Detect which cell encompasses the target text, then output its (X, Y) center coordinate. 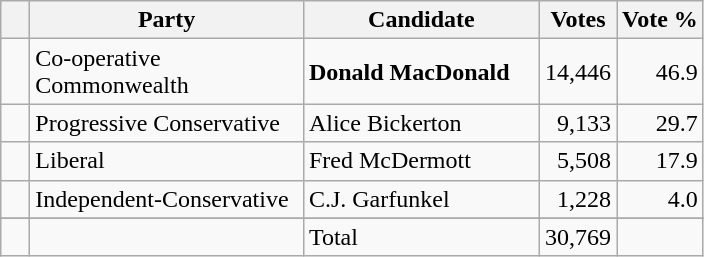
4.0 (660, 199)
14,446 (578, 72)
Candidate (421, 20)
30,769 (578, 237)
Fred McDermott (421, 161)
Independent-Conservative (167, 199)
Donald MacDonald (421, 72)
Alice Bickerton (421, 123)
5,508 (578, 161)
Liberal (167, 161)
17.9 (660, 161)
Total (421, 237)
Votes (578, 20)
Co-operative Commonwealth (167, 72)
29.7 (660, 123)
C.J. Garfunkel (421, 199)
Vote % (660, 20)
46.9 (660, 72)
Progressive Conservative (167, 123)
1,228 (578, 199)
9,133 (578, 123)
Party (167, 20)
